For the text-containing cell, return its midpoint in [x, y] coordinate format. 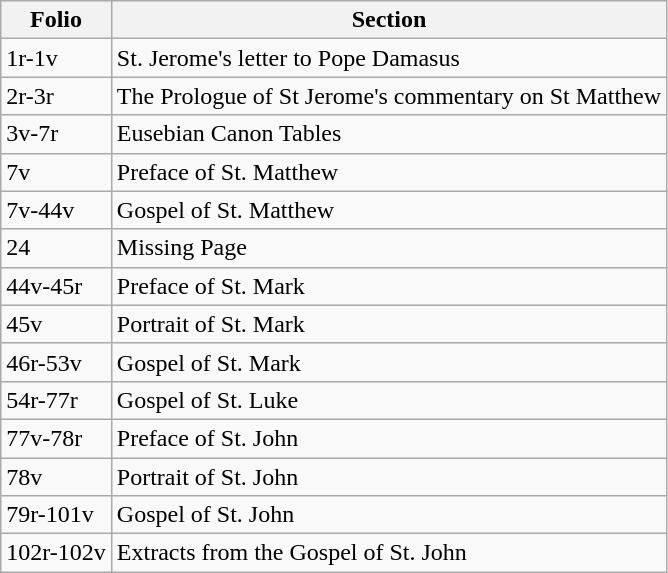
78v [56, 477]
44v-45r [56, 286]
1r-1v [56, 58]
79r-101v [56, 515]
Extracts from the Gospel of St. John [388, 553]
7v-44v [56, 210]
77v-78r [56, 438]
2r-3r [56, 96]
Folio [56, 20]
Gospel of St. Mark [388, 362]
46r-53v [56, 362]
Portrait of St. John [388, 477]
45v [56, 324]
3v-7r [56, 134]
St. Jerome's letter to Pope Damasus [388, 58]
Gospel of St. John [388, 515]
Preface of St. John [388, 438]
Missing Page [388, 248]
The Prologue of St Jerome's commentary on St Matthew [388, 96]
7v [56, 172]
54r-77r [56, 400]
Preface of St. Mark [388, 286]
24 [56, 248]
Portrait of St. Mark [388, 324]
Preface of St. Matthew [388, 172]
Eusebian Canon Tables [388, 134]
Gospel of St. Luke [388, 400]
Section [388, 20]
102r-102v [56, 553]
Gospel of St. Matthew [388, 210]
